Determine the (X, Y) coordinate at the center of the cell enclosing the given text.  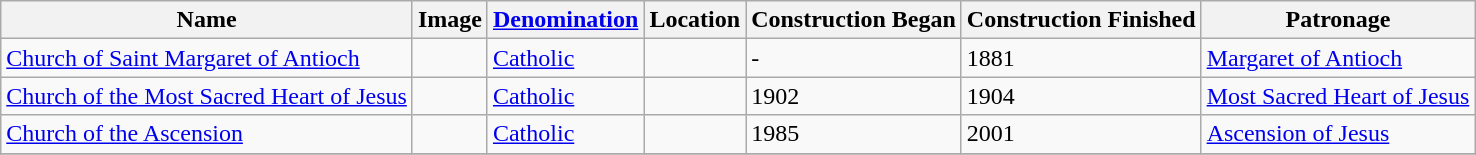
Church of Saint Margaret of Antioch (207, 58)
1881 (1081, 58)
1985 (854, 134)
Location (695, 20)
1904 (1081, 96)
Denomination (565, 20)
- (854, 58)
Patronage (1338, 20)
2001 (1081, 134)
Construction Finished (1081, 20)
Ascension of Jesus (1338, 134)
Image (450, 20)
Name (207, 20)
Construction Began (854, 20)
Church of the Most Sacred Heart of Jesus (207, 96)
Most Sacred Heart of Jesus (1338, 96)
Church of the Ascension (207, 134)
1902 (854, 96)
Margaret of Antioch (1338, 58)
